Scan for the cell matching the given text and deliver its (X, Y) coordinate at center. 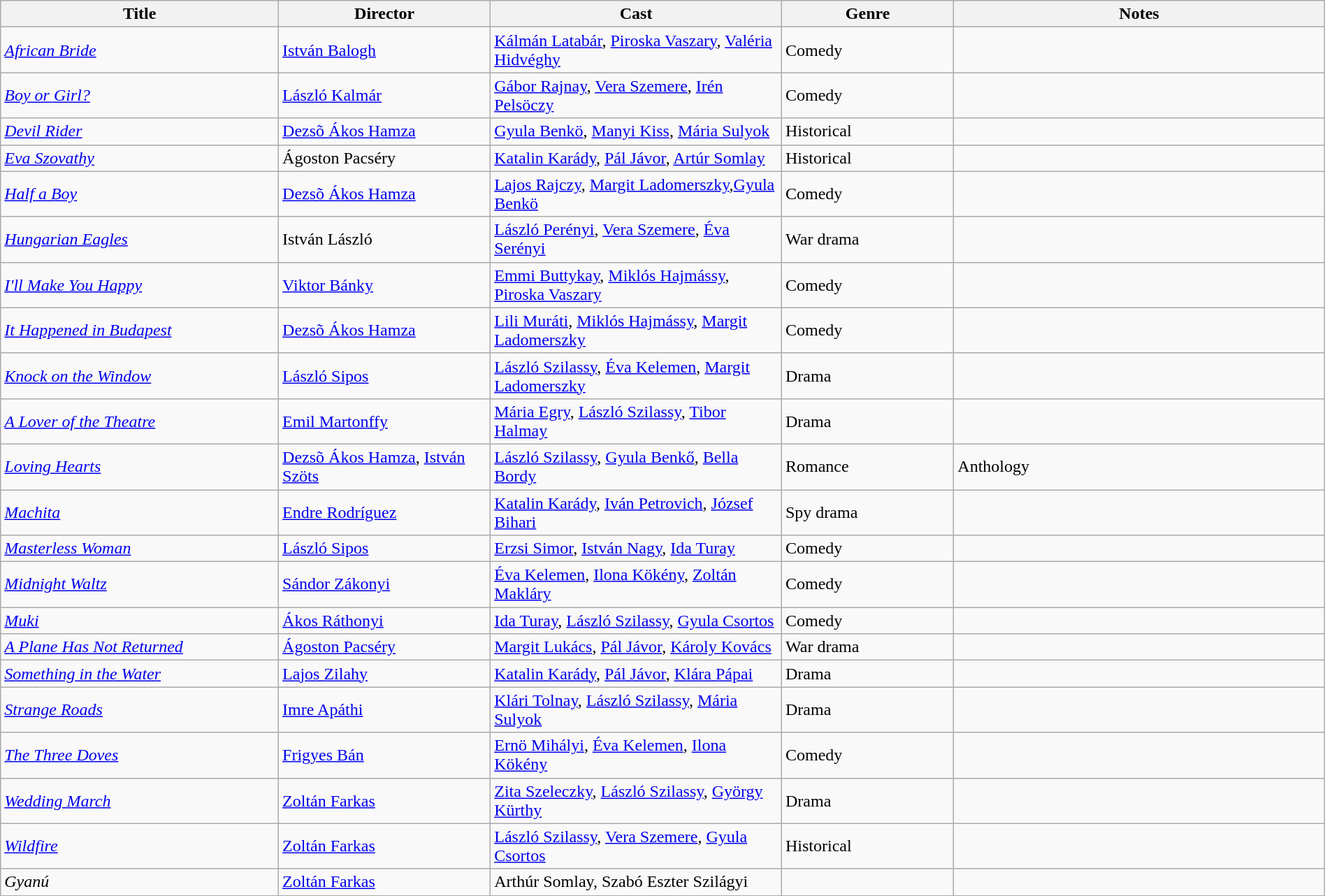
László Szilassy, Éva Kelemen, Margit Ladomerszky (636, 376)
István László (384, 239)
Emil Martonffy (384, 421)
Imre Apáthi (384, 710)
László Szilassy, Vera Szemere, Gyula Csortos (636, 846)
It Happened in Budapest (140, 330)
Ernö Mihályi, Éva Kelemen, Ilona Kökény (636, 755)
Notes (1139, 14)
Lajos Rajczy, Margit Ladomerszky,Gyula Benkö (636, 194)
Ida Turay, László Szilassy, Gyula Csortos (636, 621)
László Perényi, Vera Szemere, Éva Serényi (636, 239)
Boy or Girl? (140, 95)
Anthology (1139, 467)
Half a Boy (140, 194)
Something in the Water (140, 674)
Frigyes Bán (384, 755)
Strange Roads (140, 710)
Mária Egry, László Szilassy, Tibor Halmay (636, 421)
Lili Muráti, Miklós Hajmássy, Margit Ladomerszky (636, 330)
Lajos Zilahy (384, 674)
Klári Tolnay, László Szilassy, Mária Sulyok (636, 710)
I'll Make You Happy (140, 285)
Margit Lukács, Pál Jávor, Károly Kovács (636, 647)
Endre Rodríguez (384, 512)
Kálmán Latabár, Piroska Vaszary, Valéria Hidvéghy (636, 50)
Wedding March (140, 801)
Arthúr Somlay, Szabó Eszter Szilágyi (636, 882)
Emmi Buttykay, Miklós Hajmássy, Piroska Vaszary (636, 285)
Spy drama (867, 512)
László Kalmár (384, 95)
Viktor Bánky (384, 285)
Sándor Zákonyi (384, 584)
Gyula Benkö, Manyi Kiss, Mária Sulyok (636, 131)
Ákos Ráthonyi (384, 621)
Muki (140, 621)
A Lover of the Theatre (140, 421)
Gyanú (140, 882)
István Balogh (384, 50)
African Bride (140, 50)
Eva Szovathy (140, 158)
Title (140, 14)
Midnight Waltz (140, 584)
Katalin Karády, Pál Jávor, Artúr Somlay (636, 158)
Wildfire (140, 846)
Erzsi Simor, István Nagy, Ida Turay (636, 549)
Zita Szeleczky, László Szilassy, György Kürthy (636, 801)
Loving Hearts (140, 467)
A Plane Has Not Returned (140, 647)
Genre (867, 14)
Masterless Woman (140, 549)
The Three Doves (140, 755)
Katalin Karády, Iván Petrovich, József Bihari (636, 512)
László Szilassy, Gyula Benkő, Bella Bordy (636, 467)
Romance (867, 467)
Cast (636, 14)
Éva Kelemen, Ilona Kökény, Zoltán Makláry (636, 584)
Hungarian Eagles (140, 239)
Machita (140, 512)
Dezsõ Ákos Hamza, István Szöts (384, 467)
Katalin Karády, Pál Jávor, Klára Pápai (636, 674)
Gábor Rajnay, Vera Szemere, Irén Pelsöczy (636, 95)
Devil Rider (140, 131)
Director (384, 14)
Knock on the Window (140, 376)
